Scan for the cell matching the given text and deliver its [X, Y] coordinate at center. 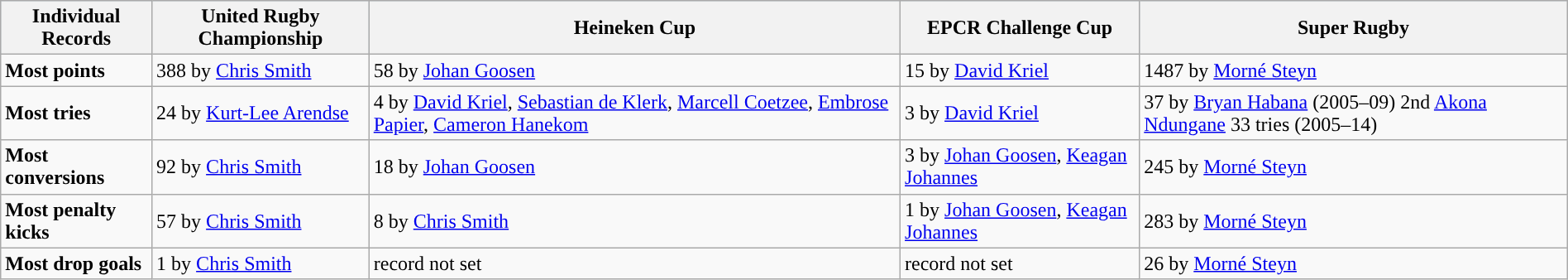
Most drop goals [76, 263]
57 by Chris Smith [261, 220]
283 by Morné Steyn [1354, 220]
3 by Johan Goosen, Keagan Johannes [1021, 167]
Most points [76, 70]
1 by Chris Smith [261, 263]
Most tries [76, 113]
1 by Johan Goosen, Keagan Johannes [1021, 220]
37 by Bryan Habana (2005–09) 2nd Akona Ndungane 33 tries (2005–14) [1354, 113]
EPCR Challenge Cup [1021, 28]
Most penalty kicks [76, 220]
26 by Morné Steyn [1354, 263]
United Rugby Championship [261, 28]
1487 by Morné Steyn [1354, 70]
92 by Chris Smith [261, 167]
388 by Chris Smith [261, 70]
15 by David Kriel [1021, 70]
Most conversions [76, 167]
8 by Chris Smith [634, 220]
58 by Johan Goosen [634, 70]
Super Rugby [1354, 28]
3 by David Kriel [1021, 113]
245 by Morné Steyn [1354, 167]
Heineken Cup [634, 28]
4 by David Kriel, Sebastian de Klerk, Marcell Coetzee, Embrose Papier, Cameron Hanekom [634, 113]
24 by Kurt-Lee Arendse [261, 113]
18 by Johan Goosen [634, 167]
Individual Records [76, 28]
